Return the [X, Y] coordinate for the center point of the cell that contains the specified text.  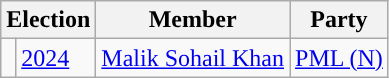
2024 [56, 58]
PML (N) [340, 58]
Party [340, 20]
Malik Sohail Khan [193, 58]
Member [193, 20]
Election [48, 20]
